Determine the (X, Y) coordinate at the center of the cell enclosing the given text.  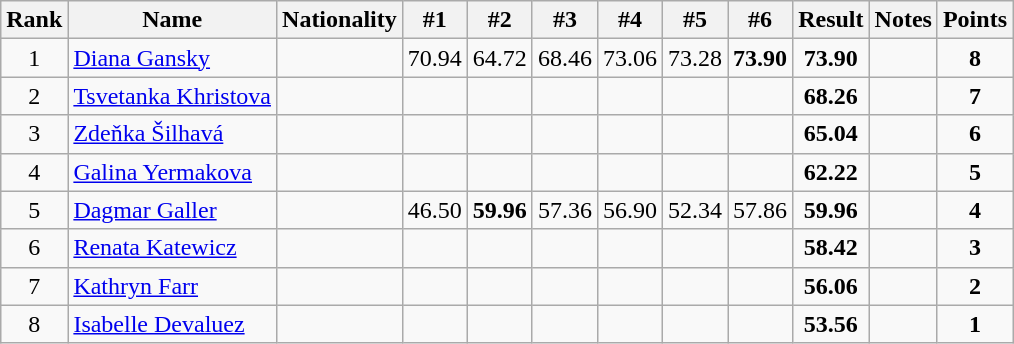
#3 (564, 20)
Points (974, 20)
Notes (903, 20)
Dagmar Galler (172, 210)
65.04 (831, 134)
73.28 (696, 58)
Diana Gansky (172, 58)
Rank (34, 20)
56.90 (630, 210)
58.42 (831, 248)
57.36 (564, 210)
68.46 (564, 58)
68.26 (831, 96)
64.72 (500, 58)
#6 (760, 20)
52.34 (696, 210)
70.94 (434, 58)
Tsvetanka Khristova (172, 96)
53.56 (831, 324)
Name (172, 20)
46.50 (434, 210)
Nationality (340, 20)
#4 (630, 20)
Isabelle Devaluez (172, 324)
#5 (696, 20)
Zdeňka Šilhavá (172, 134)
Result (831, 20)
62.22 (831, 172)
73.06 (630, 58)
56.06 (831, 286)
#2 (500, 20)
Renata Katewicz (172, 248)
Kathryn Farr (172, 286)
Galina Yermakova (172, 172)
#1 (434, 20)
57.86 (760, 210)
